From the cell containing the given text, extract its center point as (X, Y) coordinate. 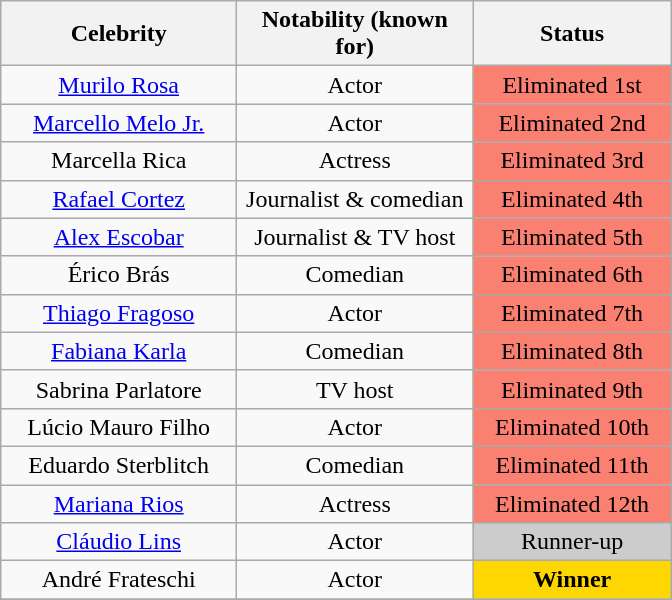
Celebrity (119, 34)
Rafael Cortez (119, 199)
Cláudio Lins (119, 542)
Journalist & TV host (355, 237)
Lúcio Mauro Filho (119, 427)
Murilo Rosa (119, 85)
Eliminated 2nd (572, 123)
Eliminated 7th (572, 313)
TV host (355, 389)
Status (572, 34)
Journalist & comedian (355, 199)
Sabrina Parlatore (119, 389)
Eliminated 4th (572, 199)
Eliminated 1st (572, 85)
Érico Brás (119, 275)
Runner-up (572, 542)
Eliminated 6th (572, 275)
Eliminated 10th (572, 427)
André Frateschi (119, 580)
Eliminated 5th (572, 237)
Eliminated 8th (572, 351)
Eliminated 12th (572, 503)
Eduardo Sterblitch (119, 465)
Marcella Rica (119, 161)
Winner (572, 580)
Eliminated 9th (572, 389)
Fabiana Karla (119, 351)
Notability (known for) (355, 34)
Marcello Melo Jr. (119, 123)
Eliminated 3rd (572, 161)
Thiago Fragoso (119, 313)
Eliminated 11th (572, 465)
Mariana Rios (119, 503)
Alex Escobar (119, 237)
